Output the (x, y) coordinate of the center of the cell containing the given text.  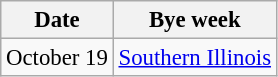
Bye week (194, 20)
Southern Illinois (194, 58)
Date (57, 20)
October 19 (57, 58)
